Search for the cell housing the specified text and yield its [x, y] center coordinate. 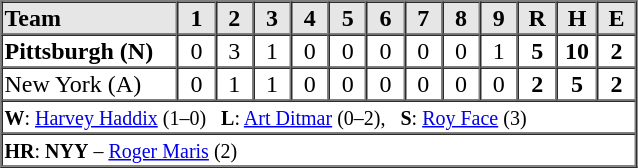
New York (A) [90, 84]
4 [310, 18]
H [577, 18]
8 [461, 18]
HR: NYY – Roger Maris (2) [319, 150]
E [616, 18]
6 [386, 18]
W: Harvey Haddix (1–0) L: Art Ditmar (0–2), S: Roy Face (3) [319, 116]
Pittsburgh (N) [90, 50]
R [538, 18]
9 [499, 18]
7 [423, 18]
Team [90, 18]
10 [577, 50]
